Determine the [X, Y] coordinate at the center of the cell enclosing the given text.  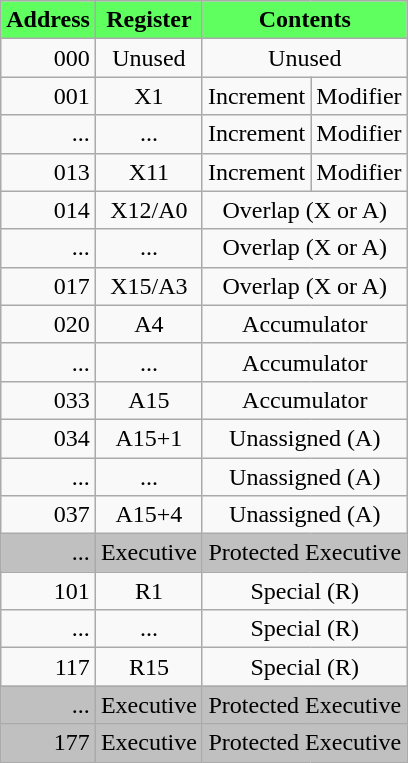
A15+1 [148, 438]
X15/A3 [148, 286]
177 [48, 743]
101 [48, 591]
033 [48, 400]
X12/A0 [148, 210]
001 [48, 96]
R15 [148, 667]
A4 [148, 324]
013 [48, 172]
R1 [148, 591]
020 [48, 324]
Contents [304, 20]
A15+4 [148, 515]
Register [148, 20]
034 [48, 438]
037 [48, 515]
X1 [148, 96]
A15 [148, 400]
000 [48, 58]
X11 [148, 172]
117 [48, 667]
Address [48, 20]
017 [48, 286]
014 [48, 210]
